Search for the cell housing the specified text and yield its [x, y] center coordinate. 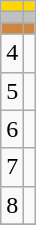
5 [12, 91]
4 [12, 53]
7 [12, 167]
6 [12, 129]
8 [12, 205]
